Provide the [X, Y] coordinate of the cell's center where the given text is located.  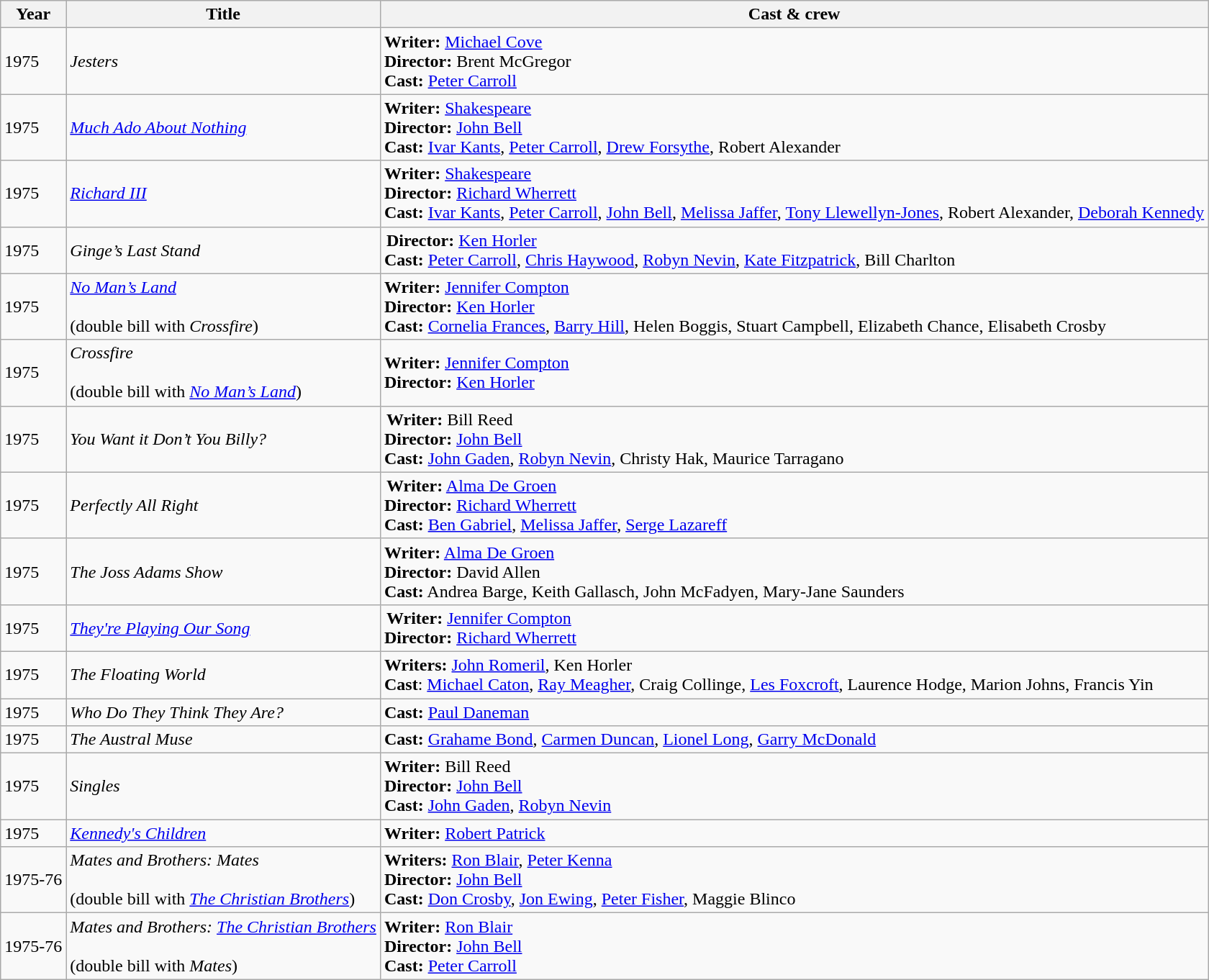
Writer: Robert Patrick [794, 833]
Writers: John Romeril, Ken HorlerCast: Michael Caton, Ray Meagher, Craig Collinge, Les Foxcroft, Laurence Hodge, Marion Johns, Francis Yin [794, 675]
Writer: ShakespeareDirector: John BellCast: Ivar Kants, Peter Carroll, Drew Forsythe, Robert Alexander [794, 127]
Writer: Michael CoveDirector: Brent McGregorCast: Peter Carroll [794, 61]
The Floating World [223, 675]
Writer: Jennifer ComptonDirector: Richard Wherrett [794, 627]
Ginge’s Last Stand [223, 250]
Writer: Bill ReedDirector: John BellCast: John Gaden, Robyn Nevin [794, 786]
Year [33, 14]
Cast & crew [794, 14]
Mates and Brothers: Mates(double bill with The Christian Brothers) [223, 880]
Writers: Ron Blair, Peter KennaDirector: John BellCast: Don Crosby, Jon Ewing, Peter Fisher, Maggie Blinco [794, 880]
Title [223, 14]
Kennedy's Children [223, 833]
Writer: Alma De GroenDirector: Richard WherrettCast: Ben Gabriel, Melissa Jaffer, Serge Lazareff [794, 505]
Crossfire(double bill with No Man’s Land) [223, 373]
Much Ado About Nothing [223, 127]
Who Do They Think They Are? [223, 712]
The Austral Muse [223, 740]
Writer: Alma De GroenDirector: David AllenCast: Andrea Barge, Keith Gallasch, John McFadyen, Mary-Jane Saunders [794, 571]
Writer: Bill ReedDirector: John BellCast: John Gaden, Robyn Nevin, Christy Hak, Maurice Tarragano [794, 439]
You Want it Don’t You Billy? [223, 439]
Director: Ken HorlerCast: Peter Carroll, Chris Haywood, Robyn Nevin, Kate Fitzpatrick, Bill Charlton [794, 250]
The Joss Adams Show [223, 571]
Cast: Paul Daneman [794, 712]
Singles [223, 786]
Perfectly All Right [223, 505]
Richard III [223, 194]
Writer: Jennifer Compton Director: Ken HorlerCast: Cornelia Frances, Barry Hill, Helen Boggis, Stuart Campbell, Elizabeth Chance, Elisabeth Crosby [794, 307]
Writer: Jennifer Compton Director: Ken Horler [794, 373]
They're Playing Our Song [223, 627]
Writer: Ron BlairDirector: John BellCast: Peter Carroll [794, 946]
No Man’s Land (double bill with Crossfire) [223, 307]
Cast: Grahame Bond, Carmen Duncan, Lionel Long, Garry McDonald [794, 740]
Mates and Brothers: The Christian Brothers (double bill with Mates) [223, 946]
Jesters [223, 61]
